Determine the [X, Y] coordinate at the center of the cell enclosing the given text.  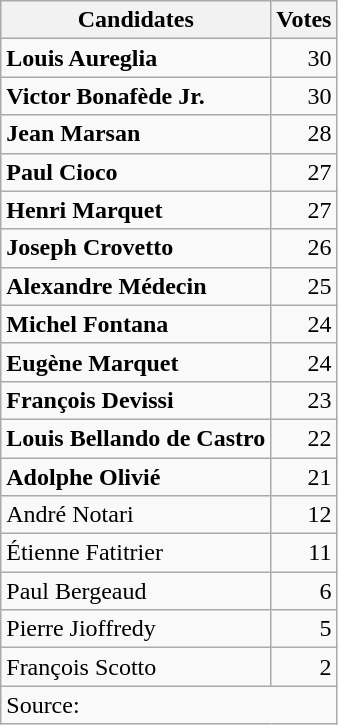
12 [304, 515]
22 [304, 438]
11 [304, 553]
Henri Marquet [136, 210]
5 [304, 629]
Votes [304, 20]
François Devissi [136, 400]
Candidates [136, 20]
Jean Marsan [136, 134]
François Scotto [136, 667]
Louis Aureglia [136, 58]
25 [304, 286]
23 [304, 400]
Adolphe Olivié [136, 477]
Paul Bergeaud [136, 591]
Paul Cioco [136, 172]
Michel Fontana [136, 324]
Victor Bonafède Jr. [136, 96]
Source: [169, 705]
Louis Bellando de Castro [136, 438]
2 [304, 667]
26 [304, 248]
21 [304, 477]
Joseph Crovetto [136, 248]
Étienne Fatitrier [136, 553]
André Notari [136, 515]
Pierre Jioffredy [136, 629]
28 [304, 134]
Alexandre Médecin [136, 286]
6 [304, 591]
Eugène Marquet [136, 362]
